Output the (x, y) coordinate of the center of the cell containing the given text.  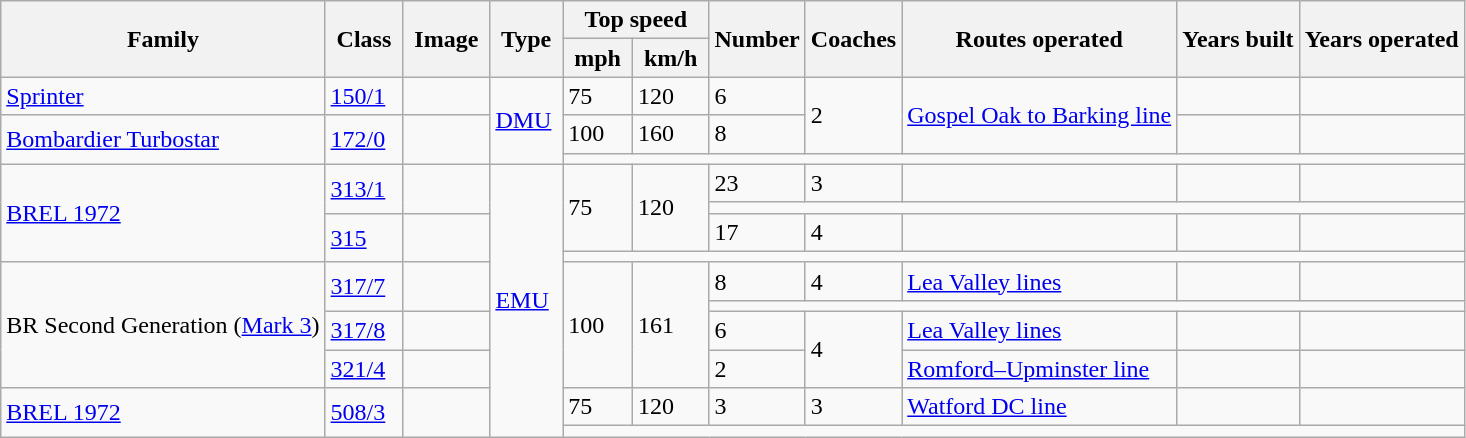
508/3 (364, 412)
km/h (670, 58)
Coaches (853, 39)
Bombardier Turbostar (163, 140)
Number (757, 39)
Watford DC line (1040, 407)
Routes operated (1040, 39)
Top speed (636, 20)
Years operated (1382, 39)
161 (670, 324)
Class (364, 39)
Family (163, 39)
Years built (1238, 39)
Romford–Upminster line (1040, 369)
Gospel Oak to Barking line (1040, 115)
17 (757, 232)
Sprinter (163, 96)
317/8 (364, 330)
Type (526, 39)
BR Second Generation (Mark 3) (163, 324)
313/1 (364, 188)
DMU (526, 120)
Image (446, 39)
23 (757, 183)
317/7 (364, 286)
172/0 (364, 140)
315 (364, 238)
mph (598, 58)
150/1 (364, 96)
160 (670, 134)
321/4 (364, 369)
EMU (526, 300)
